Determine the [X, Y] coordinate at the center of the cell enclosing the given text.  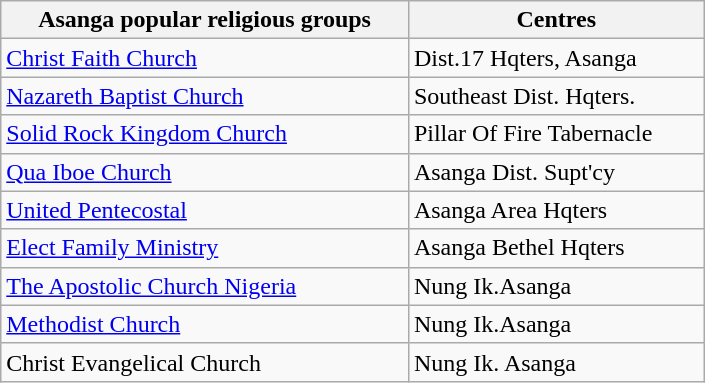
Nung Ik. Asanga [556, 362]
Elect Family Ministry [205, 248]
Asanga popular religious groups [205, 20]
Dist.17 Hqters, Asanga [556, 58]
Christ Faith Church [205, 58]
The Apostolic Church Nigeria [205, 286]
Centres [556, 20]
Asanga Bethel Hqters [556, 248]
Pillar Of Fire Tabernacle [556, 134]
Methodist Church [205, 324]
Asanga Dist. Supt'cy [556, 172]
Qua Iboe Church [205, 172]
Asanga Area Hqters [556, 210]
Christ Evangelical Church [205, 362]
Southeast Dist. Hqters. [556, 96]
Nazareth Baptist Church [205, 96]
United Pentecostal [205, 210]
Solid Rock Kingdom Church [205, 134]
